Determine the [X, Y] coordinate at the center of the cell enclosing the given text.  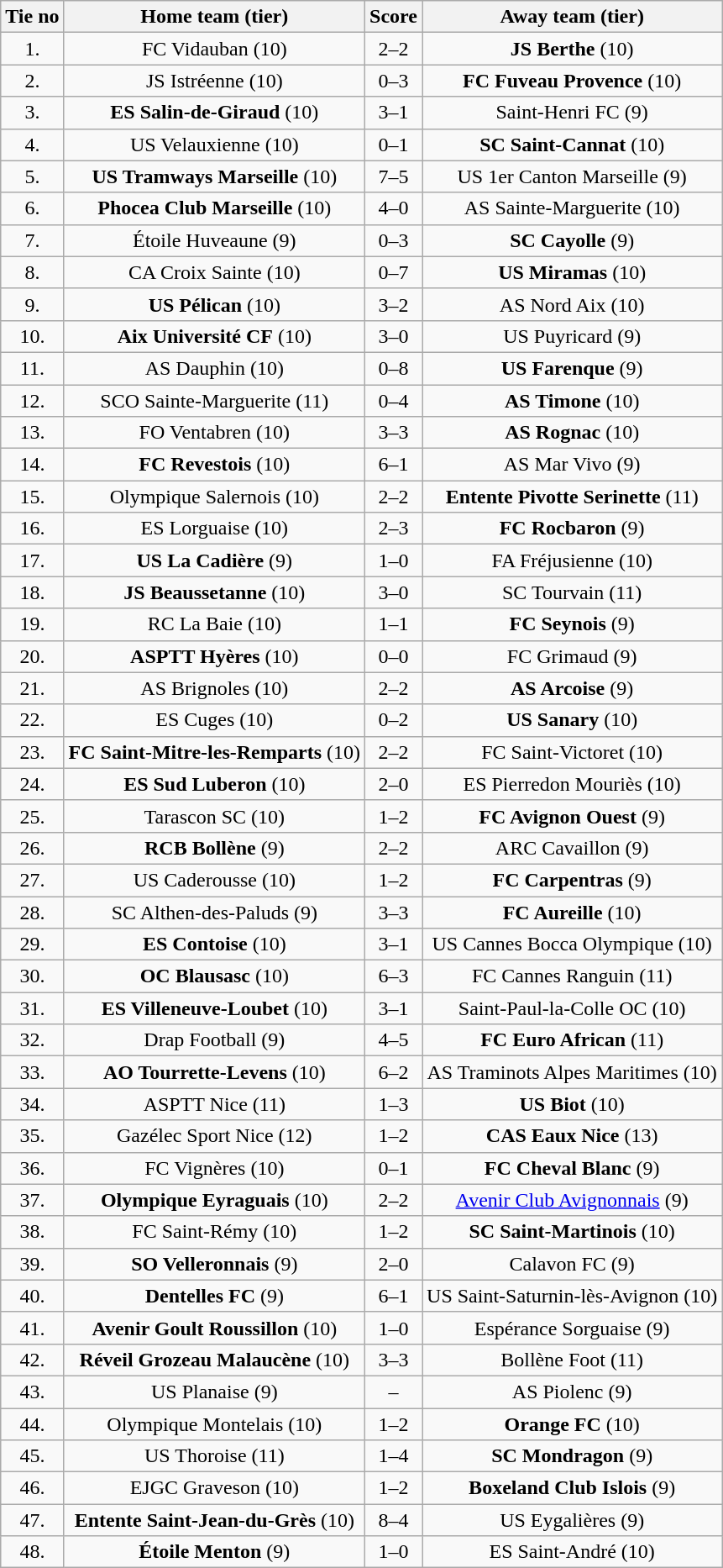
AO Tourrette-Levens (10) [215, 1072]
43. [32, 1392]
ES Saint-André (10) [573, 1552]
4–5 [394, 1040]
AS Piolenc (9) [573, 1392]
24. [32, 784]
33. [32, 1072]
ES Sud Luberon (10) [215, 784]
FC Grimaud (9) [573, 656]
FC Revestois (10) [215, 465]
US Puyricard (9) [573, 336]
SC Saint-Martinois (10) [573, 1232]
0–8 [394, 368]
31. [32, 1008]
39. [32, 1264]
FC Saint-Mitre-les-Remparts (10) [215, 752]
AS Traminots Alpes Maritimes (10) [573, 1072]
1. [32, 49]
ASPTT Hyères (10) [215, 656]
FO Ventabren (10) [215, 433]
SC Althen-des-Paluds (9) [215, 912]
46. [32, 1488]
OC Blausasc (10) [215, 976]
US Farenque (9) [573, 368]
11. [32, 368]
ES Villeneuve-Loubet (10) [215, 1008]
AS Sainte-Marguerite (10) [573, 208]
FC Saint-Rémy (10) [215, 1232]
AS Brignoles (10) [215, 688]
Boxeland Club Islois (9) [573, 1488]
Olympique Montelais (10) [215, 1424]
SCO Sainte-Marguerite (11) [215, 401]
FC Aureille (10) [573, 912]
ES Cuges (10) [215, 720]
35. [32, 1136]
10. [32, 336]
Drap Football (9) [215, 1040]
Tarascon SC (10) [215, 816]
SO Velleronnais (9) [215, 1264]
36. [32, 1168]
1–1 [394, 624]
US Eygalières (9) [573, 1520]
18. [32, 592]
US Thoroise (11) [215, 1456]
0–0 [394, 656]
4–0 [394, 208]
Espérance Sorguaise (9) [573, 1328]
Away team (tier) [573, 17]
Tie no [32, 17]
Saint-Paul-la-Colle OC (10) [573, 1008]
US Biot (10) [573, 1104]
6. [32, 208]
RC La Baie (10) [215, 624]
4. [32, 145]
JS Beaussetanne (10) [215, 592]
37. [32, 1200]
AS Mar Vivo (9) [573, 465]
CA Croix Sainte (10) [215, 272]
FC Saint-Victoret (10) [573, 752]
20. [32, 656]
FC Rocbaron (9) [573, 529]
AS Arcoise (9) [573, 688]
Olympique Salernois (10) [215, 497]
US Planaise (9) [215, 1392]
Bollène Foot (11) [573, 1360]
US Velauxienne (10) [215, 145]
9. [32, 304]
0–4 [394, 401]
Olympique Eyraguais (10) [215, 1200]
AS Dauphin (10) [215, 368]
– [394, 1392]
14. [32, 465]
FC Avignon Ouest (9) [573, 816]
FC Vignères (10) [215, 1168]
22. [32, 720]
28. [32, 912]
19. [32, 624]
Aix Université CF (10) [215, 336]
FA Fréjusienne (10) [573, 560]
US Saint-Saturnin-lès-Avignon (10) [573, 1296]
26. [32, 848]
Dentelles FC (9) [215, 1296]
8–4 [394, 1520]
17. [32, 560]
0–7 [394, 272]
EJGC Graveson (10) [215, 1488]
44. [32, 1424]
29. [32, 944]
3–2 [394, 304]
6–2 [394, 1072]
Étoile Menton (9) [215, 1552]
RCB Bollène (9) [215, 848]
AS Nord Aix (10) [573, 304]
13. [32, 433]
ES Pierredon Mouriès (10) [573, 784]
ES Contoise (10) [215, 944]
FC Vidauban (10) [215, 49]
23. [32, 752]
8. [32, 272]
AS Timone (10) [573, 401]
Orange FC (10) [573, 1424]
42. [32, 1360]
30. [32, 976]
AS Rognac (10) [573, 433]
SC Cayolle (9) [573, 240]
US Pélican (10) [215, 304]
Calavon FC (9) [573, 1264]
FC Seynois (9) [573, 624]
Saint-Henri FC (9) [573, 113]
US La Cadière (9) [215, 560]
40. [32, 1296]
Avenir Goult Roussillon (10) [215, 1328]
5. [32, 176]
ES Lorguaise (10) [215, 529]
Entente Saint-Jean-du-Grès (10) [215, 1520]
45. [32, 1456]
SC Saint-Cannat (10) [573, 145]
JS Berthe (10) [573, 49]
FC Fuveau Provence (10) [573, 81]
6–3 [394, 976]
16. [32, 529]
Score [394, 17]
ES Salin-de-Giraud (10) [215, 113]
US Sanary (10) [573, 720]
0–2 [394, 720]
US Cannes Bocca Olympique (10) [573, 944]
Avenir Club Avignonnais (9) [573, 1200]
12. [32, 401]
US 1er Canton Marseille (9) [573, 176]
CAS Eaux Nice (13) [573, 1136]
48. [32, 1552]
34. [32, 1104]
FC Carpentras (9) [573, 880]
SC Tourvain (11) [573, 592]
2. [32, 81]
7. [32, 240]
15. [32, 497]
Phocea Club Marseille (10) [215, 208]
FC Euro African (11) [573, 1040]
FC Cheval Blanc (9) [573, 1168]
SC Mondragon (9) [573, 1456]
41. [32, 1328]
1–4 [394, 1456]
47. [32, 1520]
Étoile Huveaune (9) [215, 240]
32. [32, 1040]
38. [32, 1232]
7–5 [394, 176]
US Caderousse (10) [215, 880]
Entente Pivotte Serinette (11) [573, 497]
27. [32, 880]
ARC Cavaillon (9) [573, 848]
Gazélec Sport Nice (12) [215, 1136]
JS Istréenne (10) [215, 81]
Réveil Grozeau Malaucène (10) [215, 1360]
2–3 [394, 529]
FC Cannes Ranguin (11) [573, 976]
21. [32, 688]
ASPTT Nice (11) [215, 1104]
US Miramas (10) [573, 272]
3. [32, 113]
US Tramways Marseille (10) [215, 176]
Home team (tier) [215, 17]
25. [32, 816]
1–3 [394, 1104]
